Scan for the cell matching the given text and deliver its (x, y) coordinate at center. 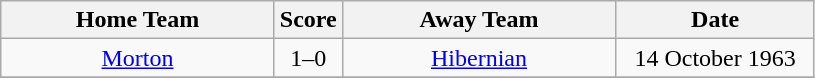
Score (308, 20)
Morton (138, 58)
14 October 1963 (716, 58)
Away Team (479, 20)
Date (716, 20)
Hibernian (479, 58)
Home Team (138, 20)
1–0 (308, 58)
